Capture the cell that displays the provided text and extract its [x, y] central coordinate. 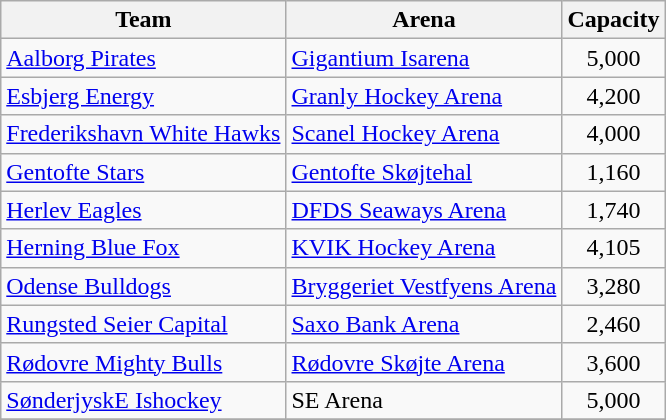
4,000 [614, 134]
Herning Blue Fox [144, 248]
Granly Hockey Arena [424, 96]
Aalborg Pirates [144, 58]
Rødovre Skøjte Arena [424, 362]
SønderjyskE Ishockey [144, 400]
Saxo Bank Arena [424, 324]
Esbjerg Energy [144, 96]
4,105 [614, 248]
Odense Bulldogs [144, 286]
Team [144, 20]
Capacity [614, 20]
Bryggeriet Vestfyens Arena [424, 286]
Scanel Hockey Arena [424, 134]
4,200 [614, 96]
1,160 [614, 172]
DFDS Seaways Arena [424, 210]
3,600 [614, 362]
Frederikshavn White Hawks [144, 134]
Gentofte Skøjtehal [424, 172]
KVIK Hockey Arena [424, 248]
1,740 [614, 210]
2,460 [614, 324]
Gentofte Stars [144, 172]
SE Arena [424, 400]
Arena [424, 20]
Rungsted Seier Capital [144, 324]
3,280 [614, 286]
Rødovre Mighty Bulls [144, 362]
Herlev Eagles [144, 210]
Gigantium Isarena [424, 58]
